From the cell containing the given text, extract its center point as (x, y) coordinate. 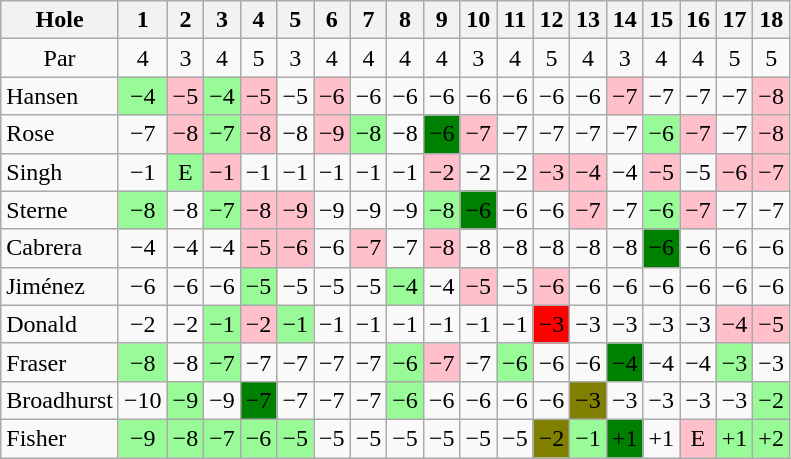
Donald (60, 324)
17 (734, 20)
Par (60, 58)
12 (552, 20)
1 (142, 20)
13 (588, 20)
Hansen (60, 96)
10 (478, 20)
6 (332, 20)
9 (442, 20)
14 (624, 20)
Jiménez (60, 286)
Broadhurst (60, 400)
−10 (142, 400)
15 (662, 20)
Rose (60, 134)
Fraser (60, 362)
7 (368, 20)
Hole (60, 20)
11 (516, 20)
Singh (60, 172)
18 (772, 20)
Fisher (60, 438)
Sterne (60, 210)
+2 (772, 438)
8 (406, 20)
16 (698, 20)
2 (186, 20)
Cabrera (60, 248)
